Search for the cell housing the specified text and yield its (X, Y) center coordinate. 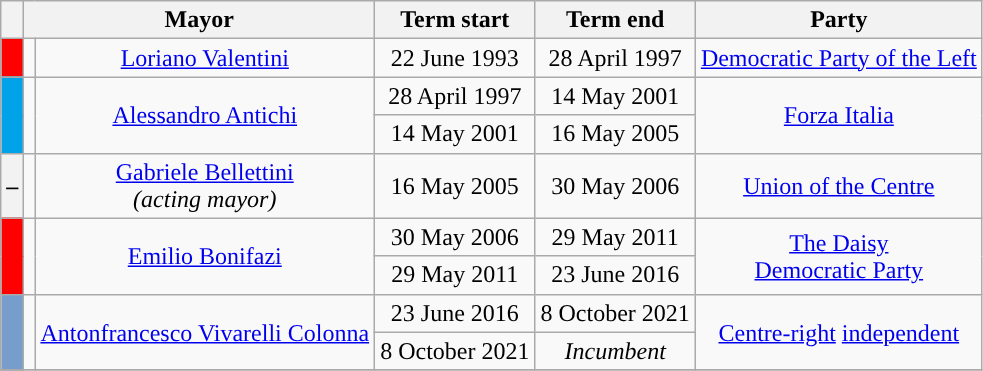
– (12, 186)
Democratic Party of the Left (838, 58)
Term end (615, 20)
Emilio Bonifazi (205, 256)
Gabriele Bellettini(acting mayor) (205, 186)
Union of the Centre (838, 186)
Loriano Valentini (205, 58)
Mayor (200, 20)
Alessandro Antichi (205, 115)
Party (838, 20)
Forza Italia (838, 115)
22 June 1993 (455, 58)
The DaisyDemocratic Party (838, 256)
Term start (455, 20)
Incumbent (615, 351)
Centre-right independent (838, 332)
Antonfrancesco Vivarelli Colonna (205, 332)
